Output the [x, y] coordinate of the center of the cell containing the given text.  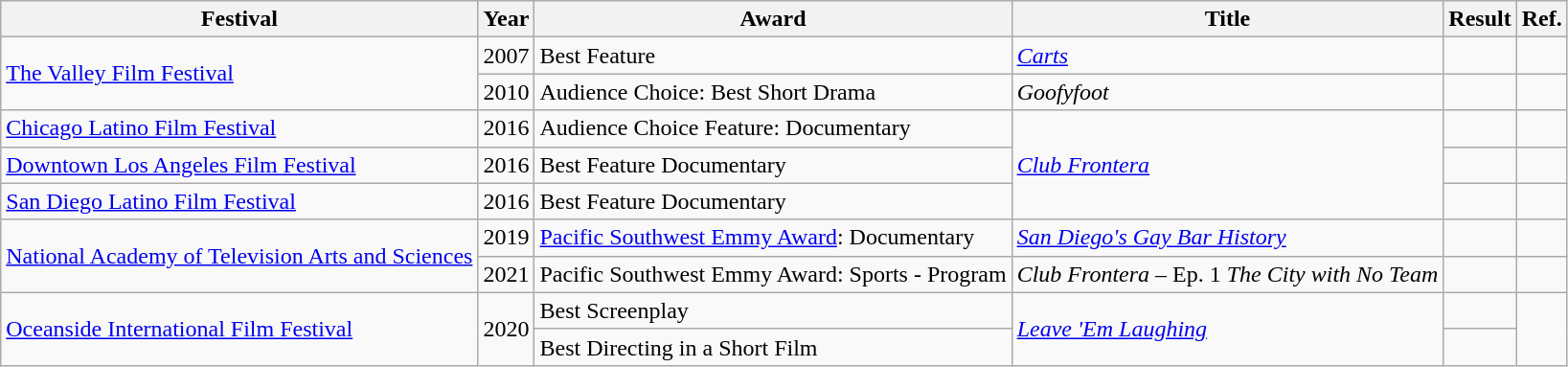
Downtown Los Angeles Film Festival [239, 165]
2020 [506, 329]
National Academy of Television Arts and Sciences [239, 256]
Audience Choice Feature: Documentary [773, 128]
The Valley Film Festival [239, 74]
2010 [506, 92]
Title [1228, 19]
Pacific Southwest Emmy Award: Documentary [773, 238]
Best Screenplay [773, 310]
Festival [239, 19]
Audience Choice: Best Short Drama [773, 92]
2021 [506, 274]
Ref. [1542, 19]
Carts [1228, 56]
Club Frontera – Ep. 1 The City with No Team [1228, 274]
Best Feature [773, 56]
Award [773, 19]
Leave 'Em Laughing [1228, 329]
Best Directing in a Short Film [773, 347]
San Diego's Gay Bar History [1228, 238]
Oceanside International Film Festival [239, 329]
San Diego Latino Film Festival [239, 201]
2019 [506, 238]
Year [506, 19]
Goofyfoot [1228, 92]
2007 [506, 56]
Chicago Latino Film Festival [239, 128]
Club Frontera [1228, 165]
Pacific Southwest Emmy Award: Sports - Program [773, 274]
Result [1480, 19]
